Return the [X, Y] coordinate for the center point of the cell that contains the specified text.  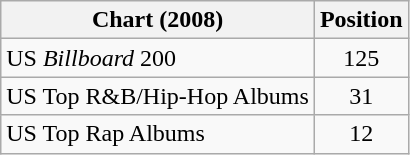
Chart (2008) [158, 20]
US Billboard 200 [158, 58]
125 [361, 58]
12 [361, 134]
Position [361, 20]
US Top R&B/Hip-Hop Albums [158, 96]
31 [361, 96]
US Top Rap Albums [158, 134]
